Pinpoint the cell where the given text exists, returning its [x, y] midpoint coordinate. 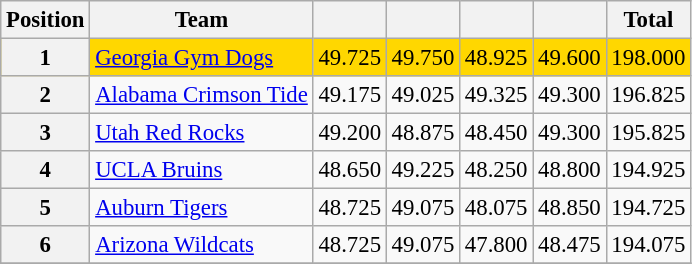
198.000 [648, 58]
49.725 [350, 58]
49.200 [350, 133]
Alabama Crimson Tide [202, 95]
48.875 [422, 133]
4 [46, 170]
48.250 [496, 170]
48.650 [350, 170]
49.225 [422, 170]
48.075 [496, 208]
Position [46, 20]
49.175 [350, 95]
49.750 [422, 58]
1 [46, 58]
Georgia Gym Dogs [202, 58]
49.600 [570, 58]
48.925 [496, 58]
2 [46, 95]
194.925 [648, 170]
Team [202, 20]
194.725 [648, 208]
196.825 [648, 95]
195.825 [648, 133]
48.475 [570, 245]
Total [648, 20]
3 [46, 133]
194.075 [648, 245]
Arizona Wildcats [202, 245]
48.450 [496, 133]
49.325 [496, 95]
Utah Red Rocks [202, 133]
UCLA Bruins [202, 170]
49.025 [422, 95]
47.800 [496, 245]
6 [46, 245]
48.850 [570, 208]
48.800 [570, 170]
5 [46, 208]
Auburn Tigers [202, 208]
